Locate the cell with the specified text and output its (x, y) center coordinate. 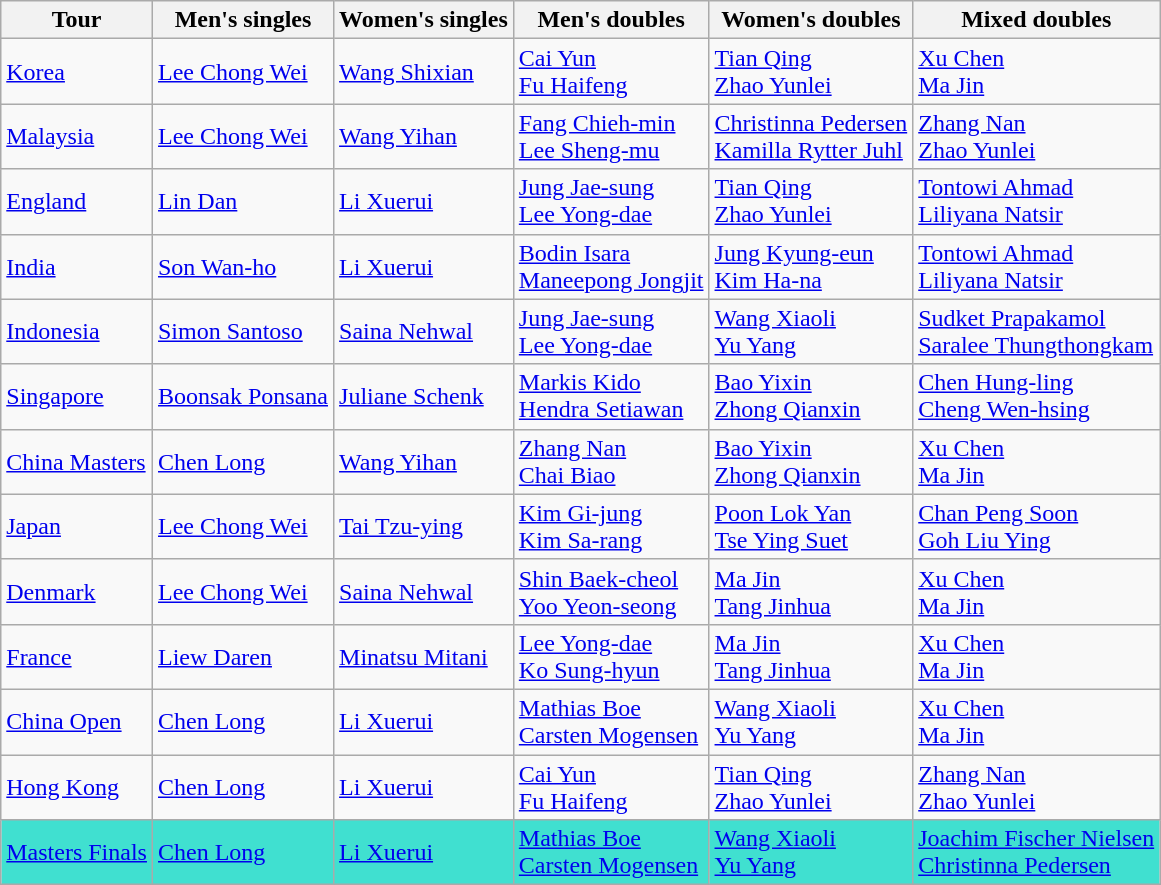
Juliane Schenk (424, 396)
England (77, 202)
China Masters (77, 462)
Liew Daren (242, 656)
Men's singles (242, 20)
Tour (77, 20)
Indonesia (77, 332)
India (77, 266)
Christinna Pedersen Kamilla Rytter Juhl (811, 136)
Joachim Fischer Nielsen Christinna Pedersen (1036, 852)
Simon Santoso (242, 332)
Boonsak Ponsana (242, 396)
Lin Dan (242, 202)
Markis Kido Hendra Setiawan (611, 396)
Sudket Prapakamol Saralee Thungthongkam (1036, 332)
Denmark (77, 592)
Shin Baek-cheol Yoo Yeon-seong (611, 592)
Korea (77, 72)
Zhang Nan Chai Biao (611, 462)
Japan (77, 526)
Malaysia (77, 136)
Women's singles (424, 20)
Kim Gi-jung Kim Sa-rang (611, 526)
Son Wan-ho (242, 266)
Singapore (77, 396)
Minatsu Mitani (424, 656)
Men's doubles (611, 20)
Mixed doubles (1036, 20)
Fang Chieh-min Lee Sheng-mu (611, 136)
Hong Kong (77, 786)
Tai Tzu-ying (424, 526)
Women's doubles (811, 20)
Wang Shixian (424, 72)
France (77, 656)
Chen Hung-ling Cheng Wen-hsing (1036, 396)
Jung Kyung-eun Kim Ha-na (811, 266)
Masters Finals (77, 852)
Lee Yong-dae Ko Sung-hyun (611, 656)
Chan Peng Soon Goh Liu Ying (1036, 526)
Poon Lok Yan Tse Ying Suet (811, 526)
China Open (77, 722)
Bodin Isara Maneepong Jongjit (611, 266)
